Return (X, Y) of the center of cell containing provided text 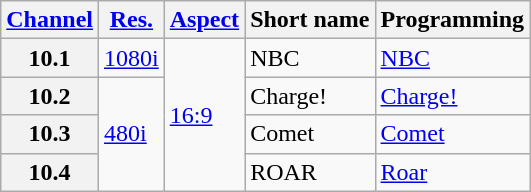
10.1 (50, 58)
Roar (452, 172)
Aspect (204, 20)
Channel (50, 20)
10.2 (50, 96)
Res. (132, 20)
480i (132, 134)
10.4 (50, 172)
10.3 (50, 134)
Programming (452, 20)
Short name (310, 20)
1080i (132, 58)
16:9 (204, 115)
ROAR (310, 172)
